From the cell containing the given text, extract its center point as (X, Y) coordinate. 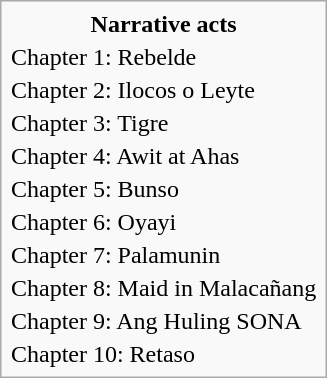
Chapter 3: Tigre (163, 123)
Chapter 5: Bunso (163, 189)
Narrative acts (163, 24)
Chapter 7: Palamunin (163, 255)
Chapter 6: Oyayi (163, 222)
Chapter 10: Retaso (163, 354)
Chapter 2: Ilocos o Leyte (163, 90)
Chapter 9: Ang Huling SONA (163, 321)
Chapter 4: Awit at Ahas (163, 156)
Chapter 8: Maid in Malacañang (163, 288)
Chapter 1: Rebelde (163, 57)
